Provide the [X, Y] coordinate of the cell's center where the given text is located.  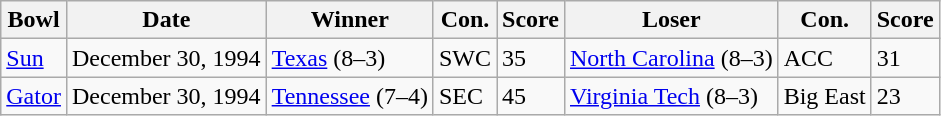
Bowl [34, 20]
Sun [34, 58]
31 [905, 58]
Texas (8–3) [350, 58]
SEC [464, 96]
Loser [671, 20]
Virginia Tech (8–3) [671, 96]
Date [166, 20]
45 [531, 96]
North Carolina (8–3) [671, 58]
Winner [350, 20]
23 [905, 96]
Tennessee (7–4) [350, 96]
Gator [34, 96]
SWC [464, 58]
Big East [824, 96]
35 [531, 58]
ACC [824, 58]
